Return the (X, Y) coordinate for the center point of the cell that contains the specified text.  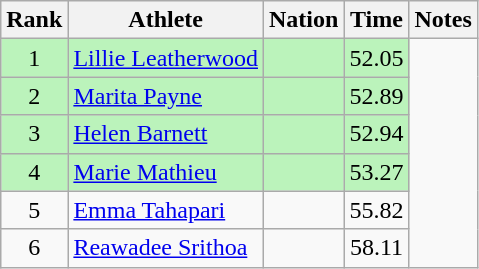
4 (34, 172)
6 (34, 248)
Nation (304, 20)
Lillie Leatherwood (166, 58)
55.82 (376, 210)
Time (376, 20)
Helen Barnett (166, 134)
Marie Mathieu (166, 172)
53.27 (376, 172)
Notes (443, 20)
52.05 (376, 58)
Athlete (166, 20)
2 (34, 96)
1 (34, 58)
58.11 (376, 248)
Rank (34, 20)
Reawadee Srithoa (166, 248)
5 (34, 210)
52.94 (376, 134)
52.89 (376, 96)
3 (34, 134)
Marita Payne (166, 96)
Emma Tahapari (166, 210)
